Extract the (X, Y) coordinate from the center of the cell holding the provided text.  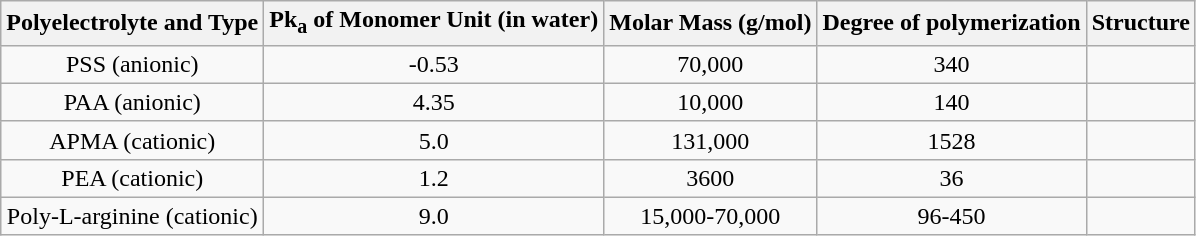
4.35 (434, 102)
96-450 (952, 216)
140 (952, 102)
10,000 (710, 102)
1.2 (434, 178)
PEA (cationic) (132, 178)
PAA (anionic) (132, 102)
340 (952, 64)
36 (952, 178)
Poly-L-arginine (cationic) (132, 216)
131,000 (710, 140)
Structure (1140, 23)
3600 (710, 178)
5.0 (434, 140)
9.0 (434, 216)
Degree of polymerization (952, 23)
Pka of Monomer Unit (in water) (434, 23)
Polyelectrolyte and Type (132, 23)
-0.53 (434, 64)
1528 (952, 140)
15,000-70,000 (710, 216)
Molar Mass (g/mol) (710, 23)
APMA (cationic) (132, 140)
70,000 (710, 64)
PSS (anionic) (132, 64)
